Return the [X, Y] coordinate for the center point of the cell that contains the specified text.  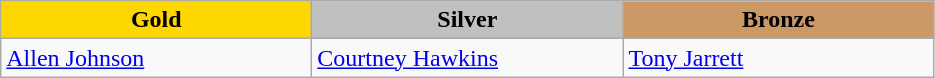
Silver [468, 20]
Tony Jarrett [778, 58]
Courtney Hawkins [468, 58]
Allen Johnson [156, 58]
Bronze [778, 20]
Gold [156, 20]
